Provide the [X, Y] coordinate of the cell's center where the given text is located.  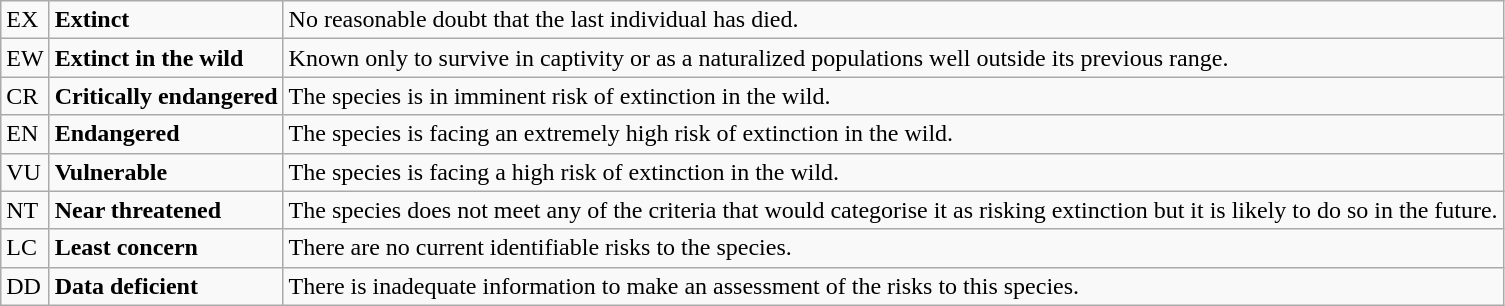
Endangered [166, 134]
EW [25, 58]
EN [25, 134]
Least concern [166, 248]
The species is facing a high risk of extinction in the wild. [893, 172]
The species does not meet any of the criteria that would categorise it as risking extinction but it is likely to do so in the future. [893, 210]
LC [25, 248]
CR [25, 96]
No reasonable doubt that the last individual has died. [893, 20]
Near threatened [166, 210]
The species is in imminent risk of extinction in the wild. [893, 96]
DD [25, 286]
The species is facing an extremely high risk of extinction in the wild. [893, 134]
Critically endangered [166, 96]
Known only to survive in captivity or as a naturalized populations well outside its previous range. [893, 58]
There is inadequate information to make an assessment of the risks to this species. [893, 286]
Extinct in the wild [166, 58]
Extinct [166, 20]
Vulnerable [166, 172]
Data deficient [166, 286]
VU [25, 172]
EX [25, 20]
NT [25, 210]
There are no current identifiable risks to the species. [893, 248]
